Detect which cell encompasses the target text, then output its [X, Y] center coordinate. 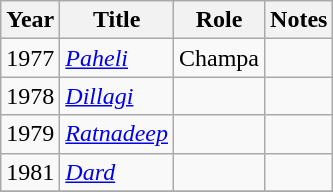
Dillagi [117, 96]
Paheli [117, 58]
1981 [30, 172]
Champa [220, 58]
Ratnadeep [117, 134]
1979 [30, 134]
1977 [30, 58]
1978 [30, 96]
Title [117, 20]
Dard [117, 172]
Role [220, 20]
Notes [299, 20]
Year [30, 20]
